From the cell containing the given text, extract its center point as [X, Y] coordinate. 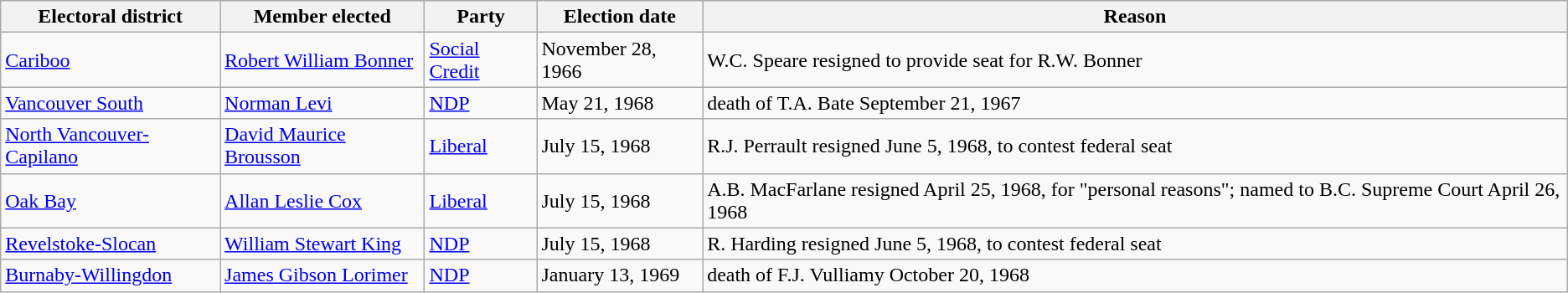
Cariboo [111, 60]
May 21, 1968 [620, 103]
R. Harding resigned June 5, 1968, to contest federal seat [1136, 244]
David Maurice Brousson [322, 146]
January 13, 1969 [620, 275]
Vancouver South [111, 103]
Oak Bay [111, 201]
Burnaby-Willingdon [111, 275]
North Vancouver-Capilano [111, 146]
William Stewart King [322, 244]
A.B. MacFarlane resigned April 25, 1968, for "personal reasons"; named to B.C. Supreme Court April 26, 1968 [1136, 201]
R.J. Perrault resigned June 5, 1968, to contest federal seat [1136, 146]
death of F.J. Vulliamy October 20, 1968 [1136, 275]
Revelstoke-Slocan [111, 244]
Party [481, 17]
death of T.A. Bate September 21, 1967 [1136, 103]
Allan Leslie Cox [322, 201]
Member elected [322, 17]
Election date [620, 17]
Norman Levi [322, 103]
Reason [1136, 17]
Robert William Bonner [322, 60]
Electoral district [111, 17]
Social Credit [481, 60]
James Gibson Lorimer [322, 275]
W.C. Speare resigned to provide seat for R.W. Bonner [1136, 60]
November 28, 1966 [620, 60]
